Capture the cell that displays the provided text and extract its (x, y) central coordinate. 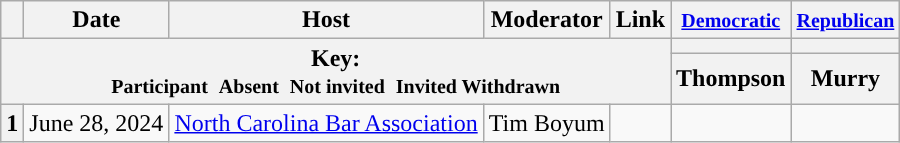
Date (96, 20)
Link (640, 20)
Key: Participant Absent Not invited Invited Withdrawn (336, 72)
Host (326, 20)
Tim Boyum (546, 123)
Murry (846, 78)
1 (12, 123)
North Carolina Bar Association (326, 123)
Democratic (731, 20)
Thompson (731, 78)
June 28, 2024 (96, 123)
Republican (846, 20)
Moderator (546, 20)
